Determine the (x, y) coordinate at the center of the cell enclosing the given text.  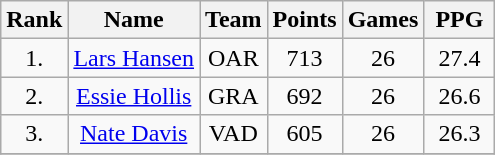
GRA (234, 96)
26.6 (460, 96)
PPG (460, 20)
Rank (34, 20)
Lars Hansen (134, 58)
26.3 (460, 134)
1. (34, 58)
VAD (234, 134)
Essie Hollis (134, 96)
2. (34, 96)
Games (383, 20)
Points (304, 20)
Team (234, 20)
27.4 (460, 58)
Name (134, 20)
713 (304, 58)
OAR (234, 58)
3. (34, 134)
605 (304, 134)
692 (304, 96)
Nate Davis (134, 134)
